Scan for the cell matching the given text and deliver its [X, Y] coordinate at center. 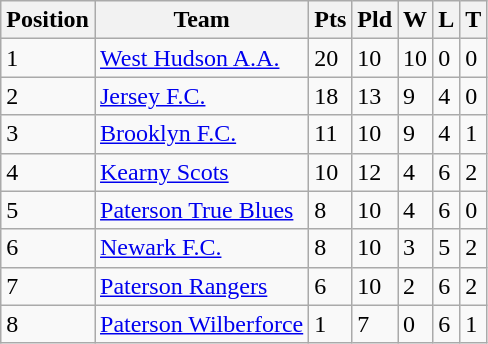
13 [375, 96]
Position [48, 20]
W [416, 20]
West Hudson A.A. [201, 58]
L [446, 20]
Pld [375, 20]
Newark F.C. [201, 248]
Kearny Scots [201, 172]
Pts [330, 20]
Brooklyn F.C. [201, 134]
Team [201, 20]
18 [330, 96]
12 [375, 172]
Paterson Wilberforce [201, 324]
11 [330, 134]
20 [330, 58]
Paterson True Blues [201, 210]
Paterson Rangers [201, 286]
Jersey F.C. [201, 96]
T [474, 20]
